Output the (X, Y) coordinate of the center of the cell containing the given text.  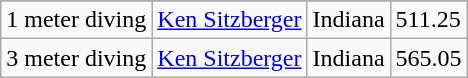
1 meter diving (76, 20)
3 meter diving (76, 58)
511.25 (428, 20)
565.05 (428, 58)
